Scan for the cell matching the given text and deliver its (X, Y) coordinate at center. 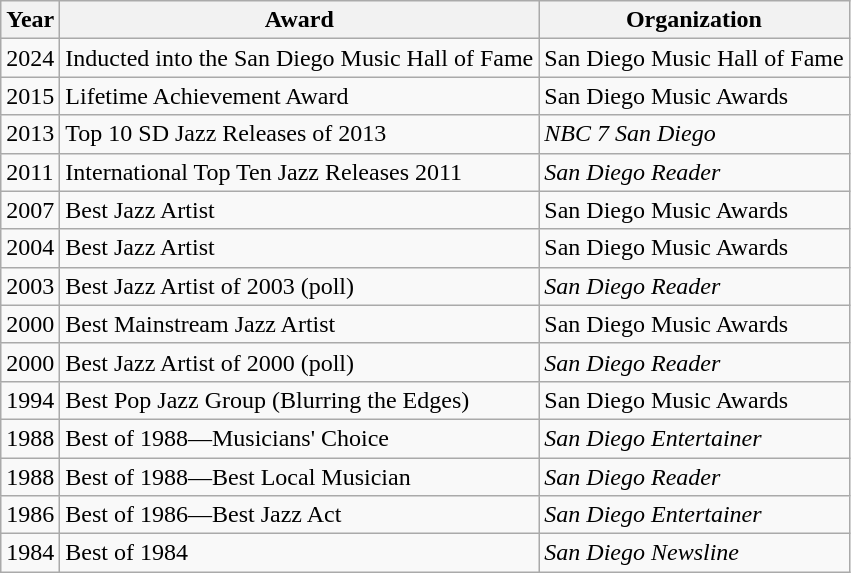
Best Mainstream Jazz Artist (300, 324)
Best of 1984 (300, 553)
San Diego Newsline (694, 553)
Lifetime Achievement Award (300, 96)
2024 (30, 58)
1986 (30, 515)
Award (300, 20)
2013 (30, 134)
1984 (30, 553)
Best Pop Jazz Group (Blurring the Edges) (300, 400)
1994 (30, 400)
Inducted into the San Diego Music Hall of Fame (300, 58)
2011 (30, 172)
Organization (694, 20)
2007 (30, 210)
2004 (30, 248)
2015 (30, 96)
Best Jazz Artist of 2000 (poll) (300, 362)
Best Jazz Artist of 2003 (poll) (300, 286)
2003 (30, 286)
Best of 1986—Best Jazz Act (300, 515)
Year (30, 20)
Top 10 SD Jazz Releases of 2013 (300, 134)
International Top Ten Jazz Releases 2011 (300, 172)
Best of 1988—Best Local Musician (300, 477)
Best of 1988—Musicians' Choice (300, 438)
NBC 7 San Diego (694, 134)
San Diego Music Hall of Fame (694, 58)
